Return the [x, y] coordinate for the center point of the cell that contains the specified text.  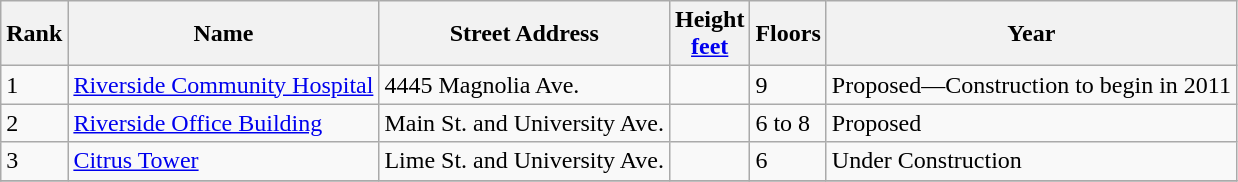
Proposed [1031, 123]
Lime St. and University Ave. [524, 161]
Floors [788, 34]
2 [34, 123]
6 to 8 [788, 123]
3 [34, 161]
Year [1031, 34]
Heightfeet [710, 34]
Citrus Tower [224, 161]
Rank [34, 34]
6 [788, 161]
Proposed—Construction to begin in 2011 [1031, 85]
Name [224, 34]
Street Address [524, 34]
Under Construction [1031, 161]
9 [788, 85]
Riverside Community Hospital [224, 85]
1 [34, 85]
Riverside Office Building [224, 123]
Main St. and University Ave. [524, 123]
4445 Magnolia Ave. [524, 85]
